Find where the given text appears and provide that cell's center as (X, Y) coordinate. 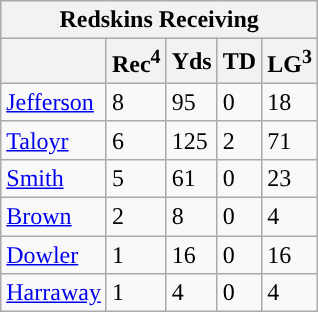
Redskins Receiving (160, 20)
61 (192, 178)
LG3 (290, 62)
Rec4 (136, 62)
23 (290, 178)
6 (136, 140)
Brown (54, 217)
18 (290, 102)
Dowler (54, 255)
Smith (54, 178)
TD (239, 62)
Taloyr (54, 140)
71 (290, 140)
Jefferson (54, 102)
Harraway (54, 293)
95 (192, 102)
125 (192, 140)
5 (136, 178)
Yds (192, 62)
